Search for the cell housing the specified text and yield its [x, y] center coordinate. 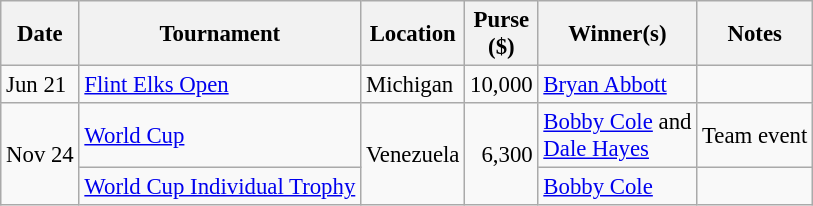
Purse($) [502, 34]
Flint Elks Open [220, 85]
10,000 [502, 85]
World Cup Individual Trophy [220, 187]
World Cup [220, 136]
Nov 24 [40, 154]
Jun 21 [40, 85]
6,300 [502, 154]
Tournament [220, 34]
Bryan Abbott [618, 85]
Team event [755, 136]
Notes [755, 34]
Date [40, 34]
Winner(s) [618, 34]
Location [413, 34]
Bobby Cole and Dale Hayes [618, 136]
Michigan [413, 85]
Venezuela [413, 154]
Bobby Cole [618, 187]
